Output the [x, y] coordinate of the center of the cell containing the given text.  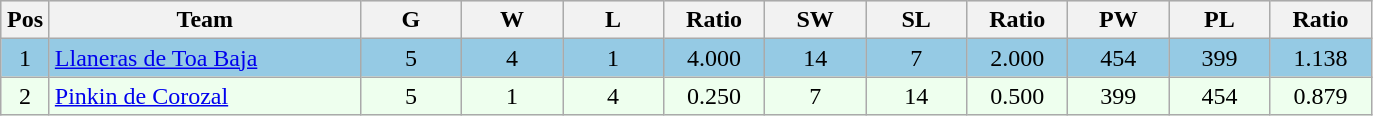
0.500 [1018, 96]
W [512, 20]
2.000 [1018, 58]
4.000 [714, 58]
PW [1118, 20]
SL [916, 20]
0.250 [714, 96]
PL [1220, 20]
SW [816, 20]
0.879 [1320, 96]
G [410, 20]
Team [204, 20]
L [612, 20]
Pos [26, 20]
1.138 [1320, 58]
Pinkin de Corozal [204, 96]
Llaneras de Toa Baja [204, 58]
2 [26, 96]
